Pinpoint the cell where the given text exists, returning its (X, Y) midpoint coordinate. 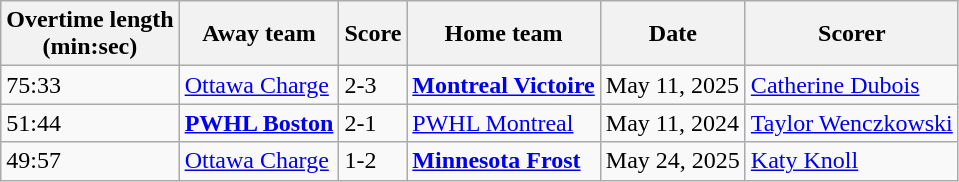
Katy Knoll (852, 161)
Montreal Victoire (504, 85)
2-1 (373, 123)
Catherine Dubois (852, 85)
May 11, 2025 (672, 85)
1-2 (373, 161)
May 11, 2024 (672, 123)
PWHL Boston (259, 123)
Away team (259, 34)
Minnesota Frost (504, 161)
51:44 (90, 123)
May 24, 2025 (672, 161)
Home team (504, 34)
49:57 (90, 161)
Scorer (852, 34)
Taylor Wenczkowski (852, 123)
PWHL Montreal (504, 123)
2-3 (373, 85)
Score (373, 34)
Overtime length(min:sec) (90, 34)
Date (672, 34)
75:33 (90, 85)
